Locate the cell with the specified text and output its [X, Y] center coordinate. 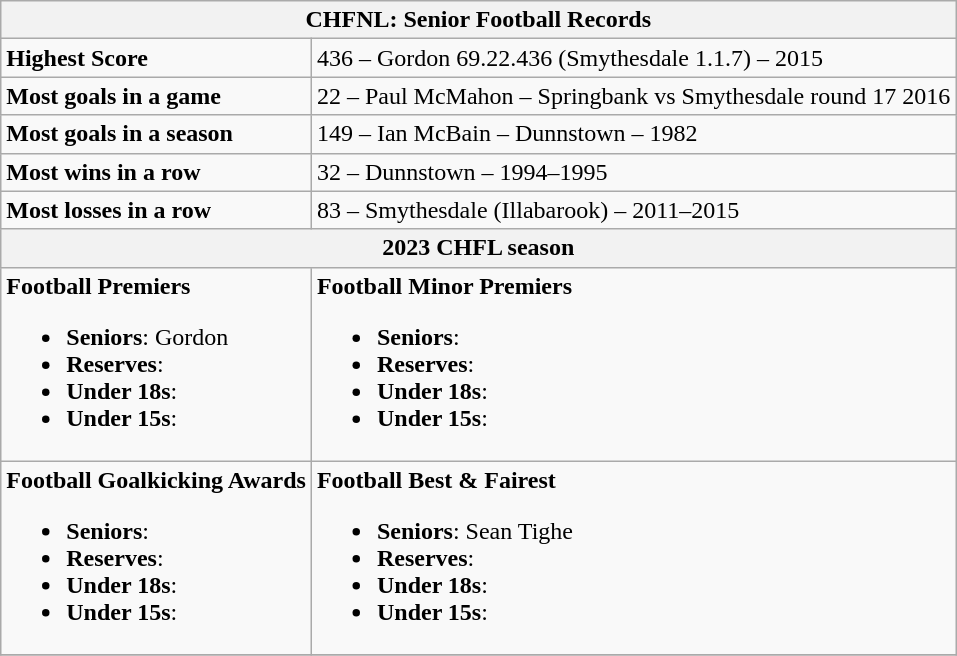
2023 CHFL season [478, 248]
Football Goalkicking AwardsSeniors:Reserves:Under 18s:Under 15s: [156, 558]
Most goals in a season [156, 134]
Most goals in a game [156, 96]
22 – Paul McMahon – Springbank vs Smythesdale round 17 2016 [633, 96]
Football PremiersSeniors: GordonReserves:Under 18s:Under 15s: [156, 364]
Most wins in a row [156, 172]
Highest Score [156, 58]
Football Best & FairestSeniors: Sean TigheReserves:Under 18s:Under 15s: [633, 558]
32 – Dunnstown – 1994–1995 [633, 172]
149 – Ian McBain – Dunnstown – 1982 [633, 134]
83 – Smythesdale (Illabarook) – 2011–2015 [633, 210]
Most losses in a row [156, 210]
CHFNL: Senior Football Records [478, 20]
Football Minor PremiersSeniors:Reserves:Under 18s:Under 15s: [633, 364]
436 – Gordon 69.22.436 (Smythesdale 1.1.7) – 2015 [633, 58]
